Identify which cell holds the provided text, then report its [X, Y] central coordinate. 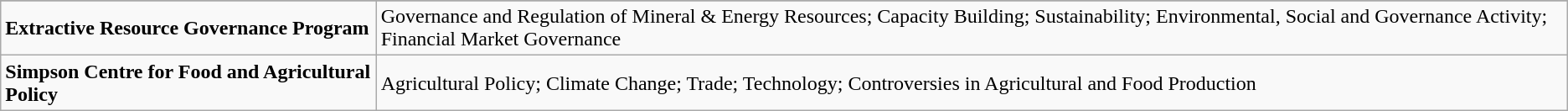
Extractive Resource Governance Program [188, 29]
Simpson Centre for Food and Agricultural Policy [188, 82]
Agricultural Policy; Climate Change; Trade; Technology; Controversies in Agricultural and Food Production [972, 82]
